Search for the cell housing the specified text and yield its (X, Y) center coordinate. 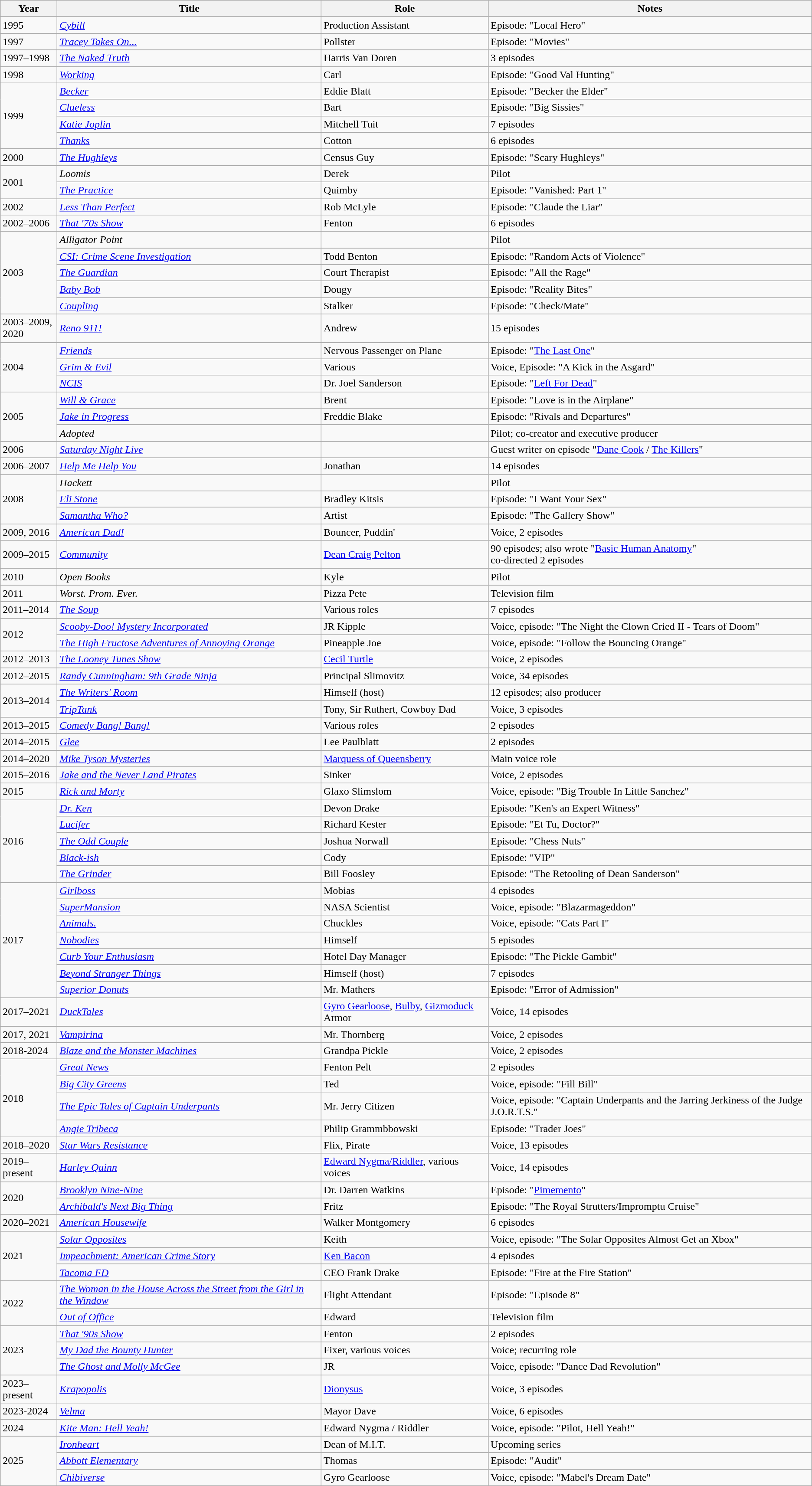
Episode: "Reality Bites" (650, 289)
Voice, 6 episodes (650, 1411)
Dr. Joel Sanderson (404, 383)
Cybill (189, 25)
NCIS (189, 383)
2020 (29, 1198)
Voice, episode: "Big Trouble In Little Sanchez" (650, 792)
Cotton (404, 141)
Mitchell Tuit (404, 124)
2019–present (29, 1168)
Edward (404, 1317)
2012 (29, 635)
Episode: "Episode 8" (650, 1294)
That '90s Show (189, 1334)
Dean Craig Pelton (404, 554)
2003 (29, 273)
Scooby-Doo! Mystery Incorporated (189, 626)
2011 (29, 593)
Help Me Help You (189, 466)
Bouncer, Puddin' (404, 532)
Episode: "Good Val Hunting" (650, 75)
Jonathan (404, 466)
Kyle (404, 577)
Main voice role (650, 759)
Episode: "Claude the Liar" (650, 207)
Bart (404, 108)
The Hughleys (189, 157)
Fenton Pelt (404, 1067)
1999 (29, 116)
Thanks (189, 141)
Grandpa Pickle (404, 1051)
Saturday Night Live (189, 449)
Fritz (404, 1206)
Episode: "Audit" (650, 1461)
Richard Kester (404, 825)
Dr. Ken (189, 808)
Working (189, 75)
2023-2024 (29, 1411)
2020–2021 (29, 1223)
Ironheart (189, 1444)
Episode: "Check/Mate" (650, 306)
Gyro Gearloose, Bulby, Gizmoduck Armor (404, 1011)
Hackett (189, 483)
2009–2015 (29, 554)
Episode: "Et Tu, Doctor?" (650, 825)
2017, 2021 (29, 1034)
1998 (29, 75)
Community (189, 554)
Comedy Bang! Bang! (189, 725)
JR (404, 1367)
Eddie Blatt (404, 91)
Eli Stone (189, 499)
Katie Joplin (189, 124)
Alligator Point (189, 240)
Principal Slimovitz (404, 676)
2010 (29, 577)
Court Therapist (404, 273)
Guest writer on episode "Dane Cook / The Killers" (650, 449)
2003–2009,2020 (29, 328)
Dougy (404, 289)
Pineapple Joe (404, 643)
Mike Tyson Mysteries (189, 759)
Nervous Passenger on Plane (404, 350)
15 episodes (650, 328)
2011–2014 (29, 610)
Voice, episode: "Cats Part I" (650, 923)
Pilot; co-creator and executive producer (650, 433)
Episode: "VIP" (650, 858)
Baby Bob (189, 289)
Lucifer (189, 825)
Census Guy (404, 157)
Voice; recurring role (650, 1350)
Coupling (189, 306)
Flight Attendant (404, 1294)
Impeachment: American Crime Story (189, 1256)
Episode: "The Royal Strutters/Impromptu Cruise" (650, 1206)
Dr. Darren Watkins (404, 1190)
Episode: "Big Sissies" (650, 108)
Devon Drake (404, 808)
Voice, episode: "Captain Underpants and the Jarring Jerkiness of the Judge J.O.R.T.S." (650, 1106)
Adopted (189, 433)
Mobias (404, 890)
12 episodes; also producer (650, 692)
2012–2015 (29, 676)
2014–2015 (29, 742)
The High Fructose Adventures of Annoying Orange (189, 643)
SuperMansion (189, 907)
Episode: "The Gallery Show" (650, 516)
2023 (29, 1350)
The Soup (189, 610)
Episode: "Becker the Elder" (650, 91)
2018 (29, 1098)
Jake in Progress (189, 416)
Less Than Perfect (189, 207)
Mr. Thornberg (404, 1034)
Episode: "Left For Dead" (650, 383)
Episode: "The Pickle Gambit" (650, 956)
Episode: "Love is in the Airplane" (650, 400)
1995 (29, 25)
2024 (29, 1428)
Brent (404, 400)
Episode: "Vanished: Part 1" (650, 190)
Archibald's Next Big Thing (189, 1206)
The Grinder (189, 874)
Will & Grace (189, 400)
Role (404, 9)
Marquess of Queensberry (404, 759)
2015–2016 (29, 775)
Beyond Stranger Things (189, 973)
Black-ish (189, 858)
2018–2020 (29, 1145)
Episode: "Trader Joes" (650, 1129)
Sinker (404, 775)
Thomas (404, 1461)
2013–2015 (29, 725)
2001 (29, 182)
Worst. Prom. Ever. (189, 593)
Loomis (189, 173)
1997–1998 (29, 58)
14 episodes (650, 466)
Dean of M.I.T. (404, 1444)
Glee (189, 742)
American Dad! (189, 532)
Year (29, 9)
2006 (29, 449)
Samantha Who? (189, 516)
Episode: "The Retooling of Dean Sanderson" (650, 874)
Himself (404, 940)
Mr. Mathers (404, 989)
2002 (29, 207)
CSI: Crime Scene Investigation (189, 256)
Tacoma FD (189, 1272)
Jake and the Never Land Pirates (189, 775)
Carl (404, 75)
Production Assistant (404, 25)
Andrew (404, 328)
The Naked Truth (189, 58)
Todd Benton (404, 256)
Title (189, 9)
That '70s Show (189, 223)
Various (404, 367)
Flix, Pirate (404, 1145)
Mr. Jerry Citizen (404, 1106)
2015 (29, 792)
Edward Nygma/Riddler, various voices (404, 1168)
Edward Nygma / Riddler (404, 1428)
Derek (404, 173)
2017–2021 (29, 1011)
2005 (29, 416)
The Woman in the House Across the Street from the Girl in the Window (189, 1294)
Chuckles (404, 923)
Open Books (189, 577)
Cecil Turtle (404, 659)
Friends (189, 350)
Blaze and the Monster Machines (189, 1051)
Solar Opposites (189, 1239)
Nobodies (189, 940)
Velma (189, 1411)
Mayor Dave (404, 1411)
Pollster (404, 42)
TripTank (189, 709)
Star Wars Resistance (189, 1145)
Voice, episode: "Pilot, Hell Yeah!" (650, 1428)
Rob McLyle (404, 207)
Voice, episode: "Dance Dad Revolution" (650, 1367)
Notes (650, 9)
Tony, Sir Ruthert, Cowboy Dad (404, 709)
JR Kipple (404, 626)
2022 (29, 1303)
Harley Quinn (189, 1168)
Voice, 13 episodes (650, 1145)
Big City Greens (189, 1084)
Ken Bacon (404, 1256)
90 episodes; also wrote "Basic Human Anatomy" co-directed 2 episodes (650, 554)
The Practice (189, 190)
Bill Foosley (404, 874)
Rick and Morty (189, 792)
Krapopolis (189, 1389)
Vampirina (189, 1034)
Episode: "Local Hero" (650, 25)
2023–present (29, 1389)
Voice, episode: "Follow the Bouncing Orange" (650, 643)
Voice, Episode: "A Kick in the Asgard" (650, 367)
2021 (29, 1256)
Animals. (189, 923)
Episode: "Random Acts of Violence" (650, 256)
Girlboss (189, 890)
DuckTales (189, 1011)
3 episodes (650, 58)
The Looney Tunes Show (189, 659)
Quimby (404, 190)
Superior Donuts (189, 989)
Episode: "Chess Nuts" (650, 841)
Ted (404, 1084)
Episode: "Pimemento" (650, 1190)
NASA Scientist (404, 907)
Episode: "Movies" (650, 42)
2004 (29, 367)
5 episodes (650, 940)
Out of Office (189, 1317)
2012–2013 (29, 659)
2013–2014 (29, 700)
Stalker (404, 306)
2018-2024 (29, 1051)
Episode: "Scary Hughleys" (650, 157)
Angie Tribeca (189, 1129)
2009, 2016 (29, 532)
Upcoming series (650, 1444)
Voice, episode: "The Night the Clown Cried II - Tears of Doom" (650, 626)
Brooklyn Nine-Nine (189, 1190)
Pizza Pete (404, 593)
Freddie Blake (404, 416)
2000 (29, 157)
Voice, episode: "The Solar Opposites Almost Get an Xbox" (650, 1239)
Keith (404, 1239)
Voice, 34 episodes (650, 676)
My Dad the Bounty Hunter (189, 1350)
The Guardian (189, 273)
The Ghost and Molly McGee (189, 1367)
Cody (404, 858)
2016 (29, 841)
Artist (404, 516)
2014–2020 (29, 759)
Episode: "I Want Your Sex" (650, 499)
Walker Montgomery (404, 1223)
Great News (189, 1067)
1997 (29, 42)
Episode: "Ken's an Expert Witness" (650, 808)
Episode: "The Last One" (650, 350)
The Writers' Room (189, 692)
Glaxo Slimslom (404, 792)
Voice, episode: "Mabel's Dream Date" (650, 1477)
Episode: "Fire at the Fire Station" (650, 1272)
Harris Van Doren (404, 58)
Reno 911! (189, 328)
The Odd Couple (189, 841)
Dionysus (404, 1389)
Fixer, various voices (404, 1350)
Clueless (189, 108)
2025 (29, 1461)
Curb Your Enthusiasm (189, 956)
Kite Man: Hell Yeah! (189, 1428)
CEO Frank Drake (404, 1272)
Episode: "All the Rage" (650, 273)
American Housewife (189, 1223)
Episode: "Error of Admission" (650, 989)
Tracey Takes On... (189, 42)
2008 (29, 499)
Episode: "Rivals and Departures" (650, 416)
Voice, episode: "Blazarmageddon" (650, 907)
Randy Cunningham: 9th Grade Ninja (189, 676)
2002–2006 (29, 223)
Grim & Evil (189, 367)
Philip Grammbbowski (404, 1129)
Bradley Kitsis (404, 499)
2006–2007 (29, 466)
2017 (29, 940)
Lee Paulblatt (404, 742)
Chibiverse (189, 1477)
The Epic Tales of Captain Underpants (189, 1106)
Abbott Elementary (189, 1461)
Hotel Day Manager (404, 956)
Joshua Norwall (404, 841)
Becker (189, 91)
Voice, episode: "Fill Bill" (650, 1084)
Gyro Gearloose (404, 1477)
